For the text-containing cell, return its midpoint in (x, y) coordinate format. 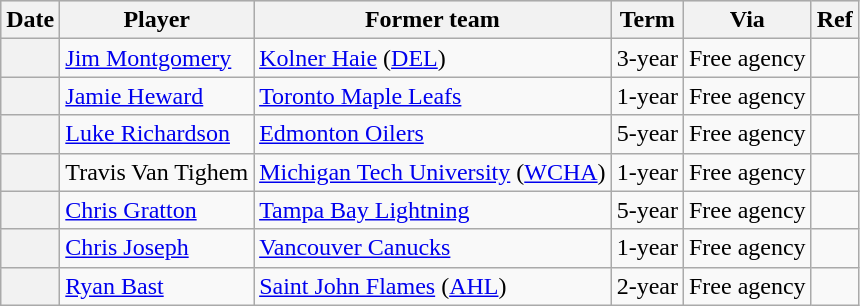
Jim Montgomery (157, 58)
Term (647, 20)
Chris Gratton (157, 210)
2-year (647, 286)
Travis Van Tighem (157, 172)
Via (747, 20)
Kolner Haie (DEL) (433, 58)
Vancouver Canucks (433, 248)
Jamie Heward (157, 96)
Saint John Flames (AHL) (433, 286)
Ref (834, 20)
Ryan Bast (157, 286)
Chris Joseph (157, 248)
Date (30, 20)
3-year (647, 58)
Former team (433, 20)
Michigan Tech University (WCHA) (433, 172)
Player (157, 20)
Tampa Bay Lightning (433, 210)
Luke Richardson (157, 134)
Edmonton Oilers (433, 134)
Toronto Maple Leafs (433, 96)
